Return [X, Y] of the center of cell containing provided text 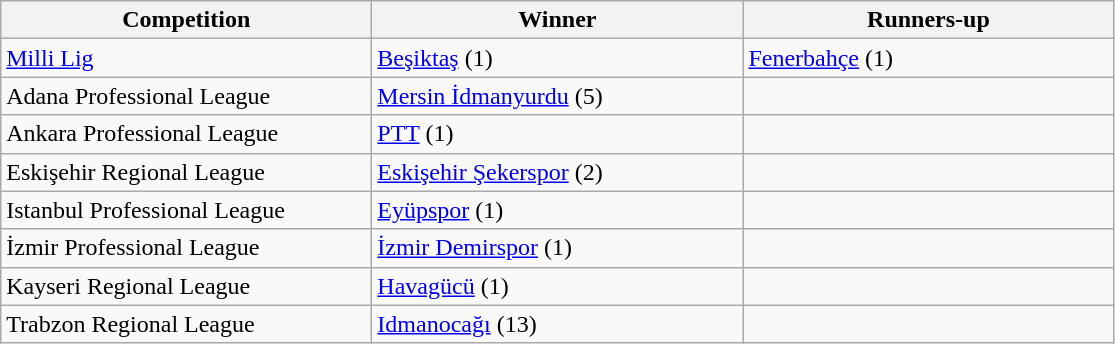
Competition [186, 20]
Kayseri Regional League [186, 286]
Milli Lig [186, 58]
Trabzon Regional League [186, 324]
Winner [558, 20]
İzmir Demirspor (1) [558, 248]
PTT (1) [558, 134]
Ankara Professional League [186, 134]
Runners-up [928, 20]
Eskişehir Şekerspor (2) [558, 172]
Eskişehir Regional League [186, 172]
Istanbul Professional League [186, 210]
Adana Professional League [186, 96]
Mersin İdmanyurdu (5) [558, 96]
Eyüpspor (1) [558, 210]
İzmir Professional League [186, 248]
Idmanocağı (13) [558, 324]
Havagücü (1) [558, 286]
Beşiktaş (1) [558, 58]
Fenerbahçe (1) [928, 58]
